Return (X, Y) of the center of cell containing provided text 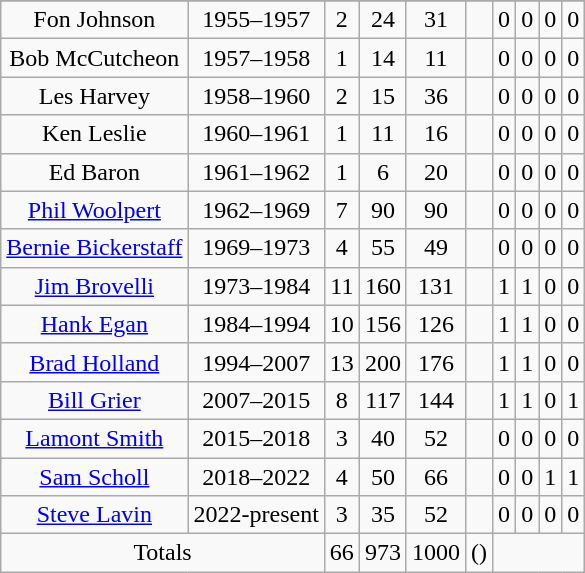
176 (436, 362)
1984–1994 (256, 324)
156 (382, 324)
50 (382, 477)
1962–1969 (256, 210)
40 (382, 438)
1960–1961 (256, 134)
1969–1973 (256, 248)
7 (342, 210)
8 (342, 400)
Les Harvey (94, 96)
10 (342, 324)
1955–1957 (256, 20)
49 (436, 248)
1961–1962 (256, 172)
35 (382, 515)
Bernie Bickerstaff (94, 248)
20 (436, 172)
973 (382, 553)
Bob McCutcheon (94, 58)
1973–1984 (256, 286)
Hank Egan (94, 324)
Phil Woolpert (94, 210)
126 (436, 324)
14 (382, 58)
55 (382, 248)
13 (342, 362)
Steve Lavin (94, 515)
131 (436, 286)
Fon Johnson (94, 20)
Jim Brovelli (94, 286)
() (480, 553)
31 (436, 20)
144 (436, 400)
1958–1960 (256, 96)
117 (382, 400)
2022-present (256, 515)
1994–2007 (256, 362)
2015–2018 (256, 438)
160 (382, 286)
200 (382, 362)
Bill Grier (94, 400)
1957–1958 (256, 58)
Lamont Smith (94, 438)
1000 (436, 553)
Brad Holland (94, 362)
6 (382, 172)
Totals (163, 553)
24 (382, 20)
2018–2022 (256, 477)
Ken Leslie (94, 134)
15 (382, 96)
Ed Baron (94, 172)
2007–2015 (256, 400)
16 (436, 134)
36 (436, 96)
Sam Scholl (94, 477)
